Return [x, y] of the center of cell containing provided text 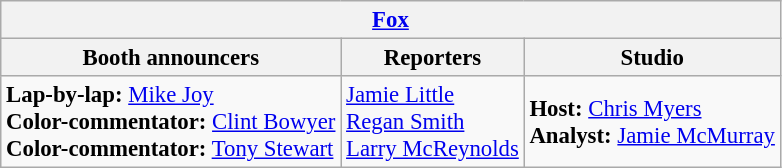
Lap-by-lap: Mike JoyColor-commentator: Clint BowyerColor-commentator: Tony Stewart [171, 122]
Studio [652, 58]
Reporters [432, 58]
Fox [390, 20]
Jamie LittleRegan SmithLarry McReynolds [432, 122]
Host: Chris MyersAnalyst: Jamie McMurray [652, 122]
Booth announcers [171, 58]
